Capture the cell that displays the provided text and extract its [x, y] central coordinate. 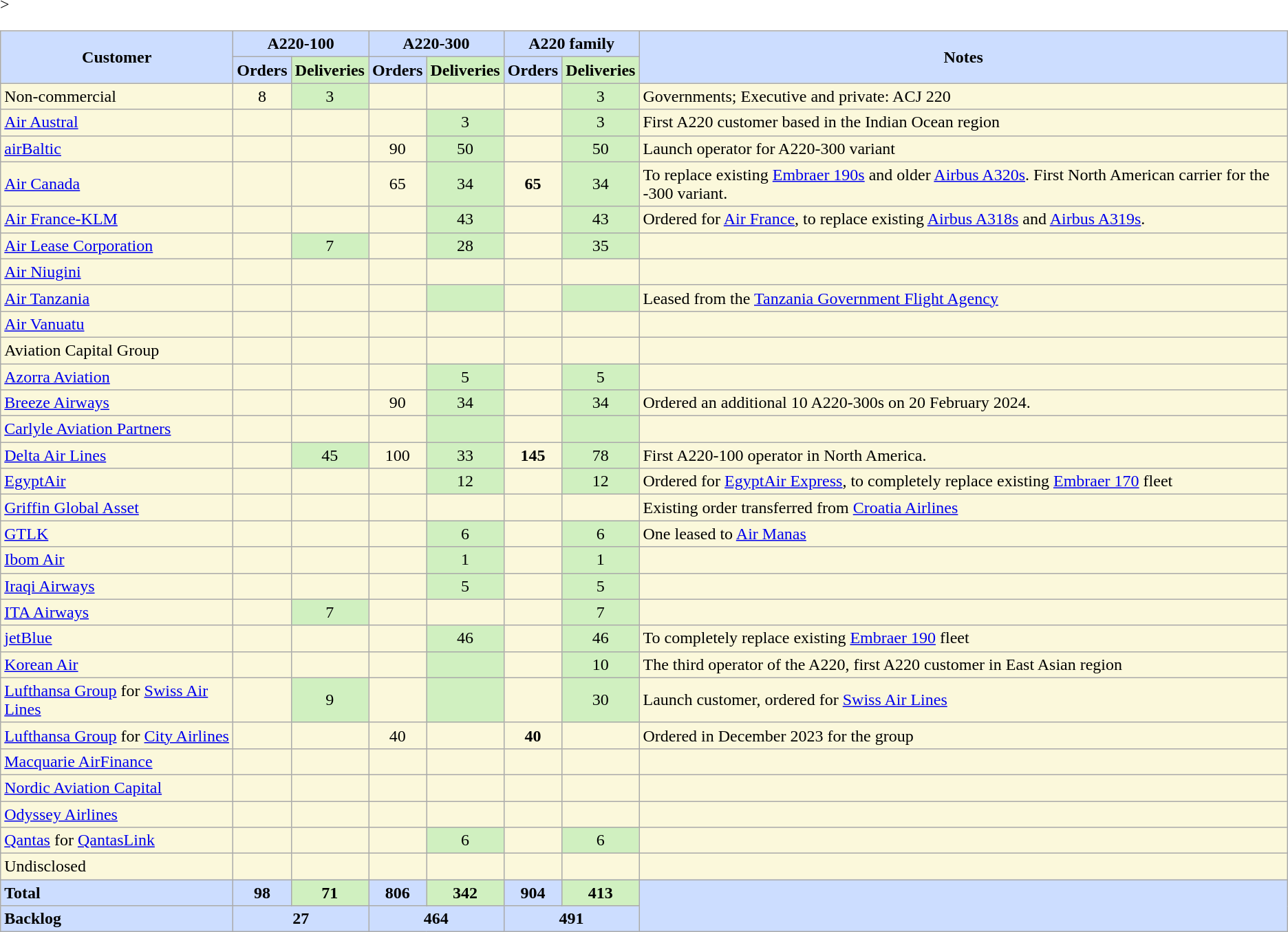
30 [601, 700]
Qantas for QantasLink [117, 841]
Ordered an additional 10 A220-300s on 20 February 2024. [963, 403]
35 [601, 246]
8 [262, 96]
904 [533, 893]
A220 family [571, 44]
Backlog [117, 919]
806 [398, 893]
ITA Airways [117, 612]
Air Niugini [117, 272]
78 [601, 455]
EgyptAir [117, 481]
Lufthansa Group for Swiss Air Lines [117, 700]
To completely replace existing Embraer 190 fleet [963, 638]
98 [262, 893]
Governments; Executive and private: ACJ 220 [963, 96]
GTLK [117, 534]
To replace existing Embraer 190s and older Airbus A320s. First North American carrier for the -300 variant. [963, 184]
Azorra Aviation [117, 376]
First A220 customer based in the Indian Ocean region [963, 122]
Notes [963, 57]
145 [533, 455]
Air Tanzania [117, 298]
Nordic Aviation Capital [117, 788]
Leased from the Tanzania Government Flight Agency [963, 298]
413 [601, 893]
One leased to Air Manas [963, 534]
Air Austral [117, 122]
Odyssey Airlines [117, 814]
Air Lease Corporation [117, 246]
464 [436, 919]
Lufthansa Group for City Airlines [117, 735]
Macquarie AirFinance [117, 761]
Air Vanuatu [117, 324]
45 [330, 455]
Undisclosed [117, 867]
28 [465, 246]
jetBlue [117, 638]
Aviation Capital Group [117, 350]
Griffin Global Asset [117, 508]
Carlyle Aviation Partners [117, 429]
Ordered for Air France, to replace existing Airbus A318s and Airbus A319s. [963, 219]
Air Canada [117, 184]
Korean Air [117, 664]
10 [601, 664]
The third operator of the A220, first A220 customer in East Asian region [963, 664]
First A220-100 operator in North America. [963, 455]
airBaltic [117, 149]
Launch customer, ordered for Swiss Air Lines [963, 700]
Ordered in December 2023 for the group [963, 735]
A220-300 [436, 44]
Ordered for EgyptAir Express, to completely replace existing Embraer 170 fleet [963, 481]
Customer [117, 57]
Non-commercial [117, 96]
100 [398, 455]
Air France-KLM [117, 219]
27 [301, 919]
Iraqi Airways [117, 586]
Ibom Air [117, 560]
Breeze Airways [117, 403]
Launch operator for A220-300 variant [963, 149]
9 [330, 700]
33 [465, 455]
Delta Air Lines [117, 455]
Existing order transferred from Croatia Airlines [963, 508]
71 [330, 893]
491 [571, 919]
A220-100 [301, 44]
Total [117, 893]
342 [465, 893]
